Search for the cell housing the specified text and yield its (x, y) center coordinate. 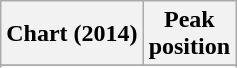
Peakposition (189, 34)
Chart (2014) (72, 34)
